Return the [X, Y] coordinate for the center point of the cell that contains the specified text.  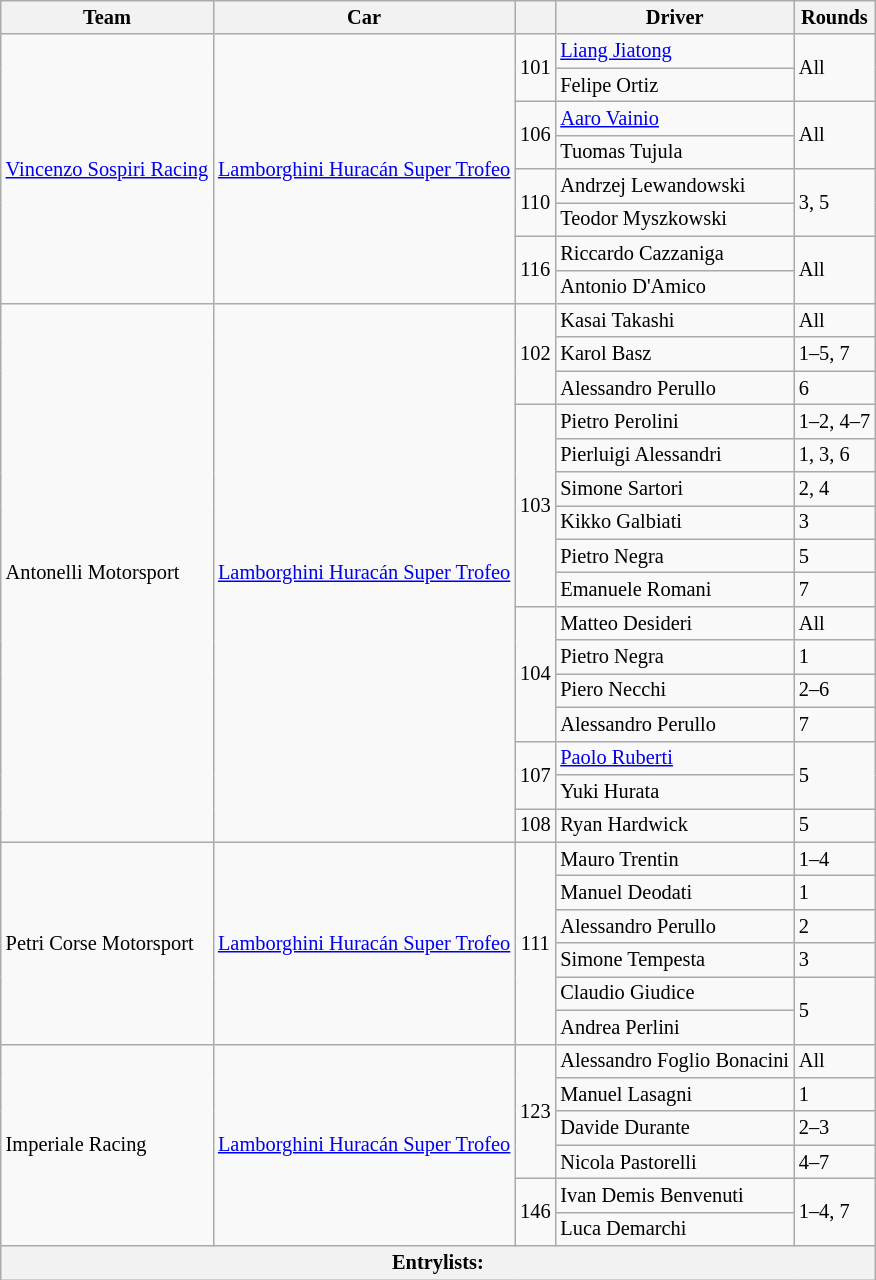
106 [535, 134]
Driver [674, 17]
Car [364, 17]
2, 4 [834, 489]
Teodor Myszkowski [674, 219]
Emanuele Romani [674, 589]
Pierluigi Alessandri [674, 455]
116 [535, 270]
4–7 [834, 1162]
Ryan Hardwick [674, 825]
Riccardo Cazzaniga [674, 253]
Aaro Vainio [674, 118]
Claudio Giudice [674, 993]
108 [535, 825]
Nicola Pastorelli [674, 1162]
1–4 [834, 859]
Karol Basz [674, 354]
Kasai Takashi [674, 320]
104 [535, 674]
Rounds [834, 17]
1, 3, 6 [834, 455]
1–5, 7 [834, 354]
Piero Necchi [674, 690]
Yuki Hurata [674, 791]
103 [535, 505]
Matteo Desideri [674, 623]
Team [107, 17]
Ivan Demis Benvenuti [674, 1195]
123 [535, 1112]
Mauro Trentin [674, 859]
102 [535, 354]
Manuel Lasagni [674, 1094]
Luca Demarchi [674, 1229]
146 [535, 1212]
Davide Durante [674, 1128]
2 [834, 926]
Antonio D'Amico [674, 287]
Entrylists: [438, 1263]
Manuel Deodati [674, 892]
Antonelli Motorsport [107, 572]
1–2, 4–7 [834, 421]
Kikko Galbiati [674, 522]
Paolo Ruberti [674, 758]
Tuomas Tujula [674, 152]
Andrzej Lewandowski [674, 186]
Andrea Perlini [674, 1027]
Alessandro Foglio Bonacini [674, 1061]
Simone Sartori [674, 489]
Vincenzo Sospiri Racing [107, 168]
2–3 [834, 1128]
Felipe Ortiz [674, 85]
1–4, 7 [834, 1212]
110 [535, 202]
Petri Corse Motorsport [107, 943]
2–6 [834, 690]
Pietro Perolini [674, 421]
6 [834, 388]
3, 5 [834, 202]
Imperiale Racing [107, 1145]
Liang Jiatong [674, 51]
111 [535, 943]
107 [535, 774]
Simone Tempesta [674, 960]
101 [535, 68]
